Scan for the cell matching the given text and deliver its [x, y] coordinate at center. 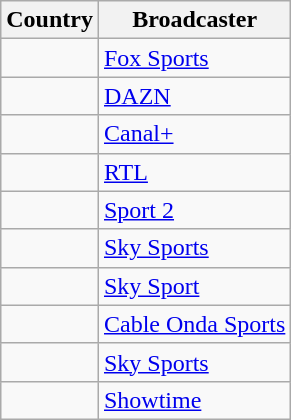
Canal+ [194, 134]
Fox Sports [194, 58]
Country [50, 20]
Cable Onda Sports [194, 324]
Broadcaster [194, 20]
Sky Sport [194, 286]
DAZN [194, 96]
RTL [194, 172]
Showtime [194, 400]
Sport 2 [194, 210]
